For the text-containing cell, return its midpoint in [x, y] coordinate format. 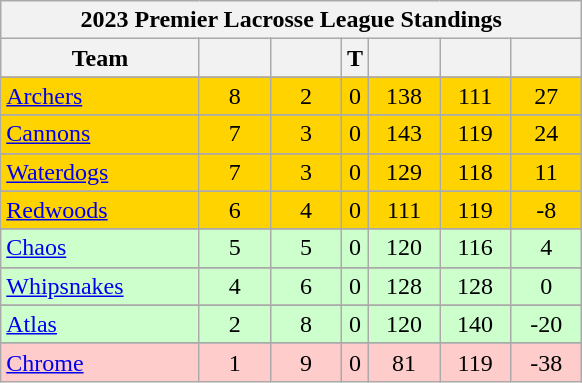
Team [100, 58]
T [354, 58]
Chrome [100, 362]
-20 [546, 324]
27 [546, 96]
Redwoods [100, 210]
129 [404, 172]
24 [546, 134]
11 [546, 172]
138 [404, 96]
Waterdogs [100, 172]
Chaos [100, 248]
140 [476, 324]
1 [234, 362]
Archers [100, 96]
-8 [546, 210]
Cannons [100, 134]
118 [476, 172]
Whipsnakes [100, 286]
-38 [546, 362]
2023 Premier Lacrosse League Standings [292, 20]
9 [306, 362]
81 [404, 362]
116 [476, 248]
143 [404, 134]
Atlas [100, 324]
